Determine the [X, Y] coordinate at the center of the cell enclosing the given text.  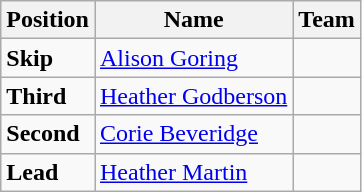
Corie Beveridge [193, 134]
Name [193, 20]
Team [327, 20]
Skip [48, 58]
Heather Godberson [193, 96]
Alison Goring [193, 58]
Position [48, 20]
Lead [48, 172]
Second [48, 134]
Heather Martin [193, 172]
Third [48, 96]
